Output the (x, y) coordinate of the center of the cell containing the given text.  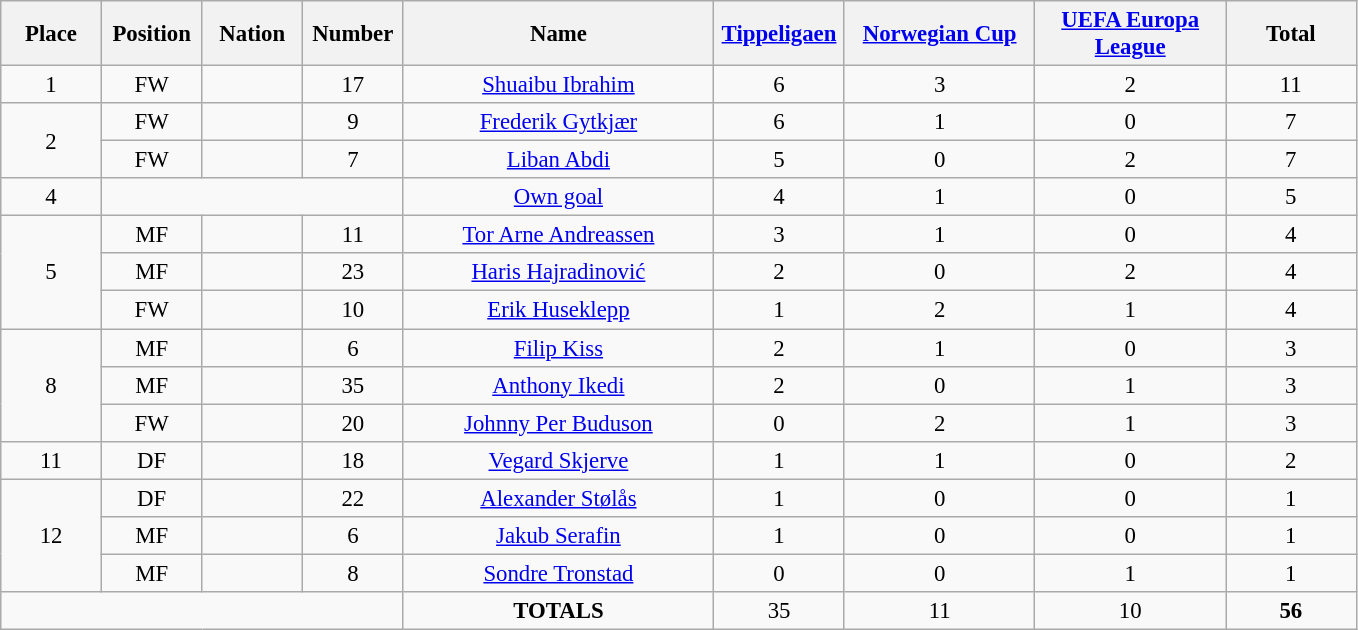
Norwegian Cup (940, 34)
Name (558, 34)
Liban Abdi (558, 160)
Position (152, 34)
UEFA Europa League (1130, 34)
20 (354, 423)
56 (1292, 611)
18 (354, 460)
Sondre Tronstad (558, 573)
Number (354, 34)
Alexander Stølås (558, 498)
Johnny Per Buduson (558, 423)
Haris Hajradinović (558, 273)
TOTALS (558, 611)
12 (52, 536)
Vegard Skjerve (558, 460)
9 (354, 122)
Shuaibu Ibrahim (558, 85)
Place (52, 34)
23 (354, 273)
Jakub Serafin (558, 536)
22 (354, 498)
Nation (252, 34)
Erik Huseklepp (558, 310)
17 (354, 85)
Tippeligaen (780, 34)
Tor Arne Andreassen (558, 235)
Own goal (558, 197)
Anthony Ikedi (558, 385)
Filip Kiss (558, 348)
Total (1292, 34)
Frederik Gytkjær (558, 122)
